Locate the cell with the specified text and output its (X, Y) center coordinate. 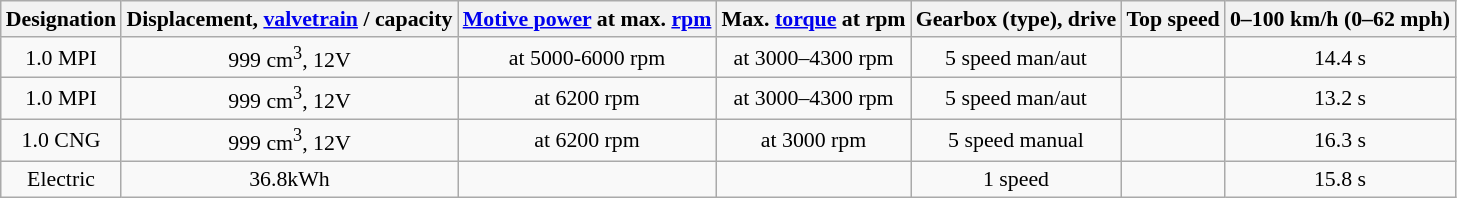
1 speed (1016, 178)
16.3 s (1340, 140)
at 3000 rpm (814, 140)
36.8kWh (289, 178)
13.2 s (1340, 98)
5 speed manual (1016, 140)
15.8 s (1340, 178)
0–100 km/h (0–62 mph) (1340, 18)
Gearbox (type), drive (1016, 18)
Electric (62, 178)
Max. torque at rpm (814, 18)
1.0 CNG (62, 140)
Motive power at max. rpm (588, 18)
Designation (62, 18)
Displacement, valvetrain / capacity (289, 18)
14.4 s (1340, 56)
Top speed (1172, 18)
at 5000-6000 rpm (588, 56)
